For the text-containing cell, return its midpoint in [X, Y] coordinate format. 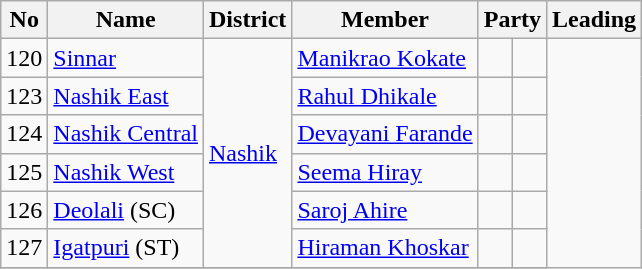
127 [24, 248]
Nashik [248, 153]
Name [126, 20]
Leading [594, 20]
125 [24, 172]
Hiraman Khoskar [385, 248]
Nashik Central [126, 134]
Manikrao Kokate [385, 58]
124 [24, 134]
Party [512, 20]
Member [385, 20]
Saroj Ahire [385, 210]
Rahul Dhikale [385, 96]
No [24, 20]
District [248, 20]
Igatpuri (ST) [126, 248]
Seema Hiray [385, 172]
123 [24, 96]
Sinnar [126, 58]
Devayani Farande [385, 134]
Nashik East [126, 96]
Deolali (SC) [126, 210]
Nashik West [126, 172]
126 [24, 210]
120 [24, 58]
